Capture the cell that displays the provided text and extract its [X, Y] central coordinate. 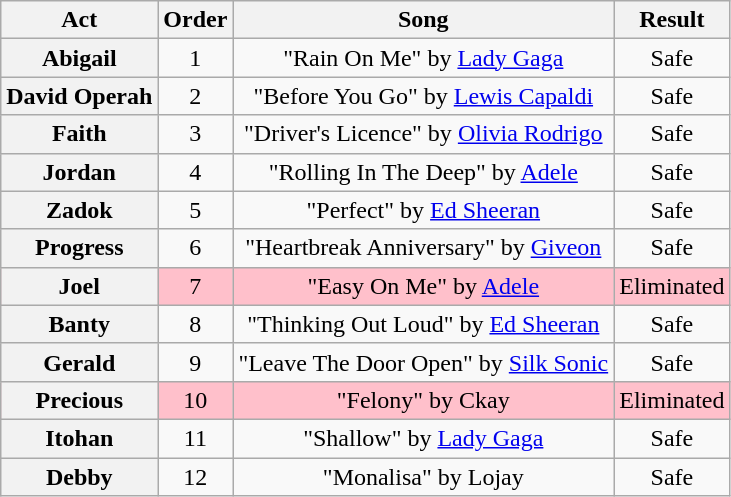
"Monalisa" by Lojay [424, 477]
Result [672, 20]
10 [196, 400]
9 [196, 362]
11 [196, 438]
Faith [80, 134]
4 [196, 172]
"Heartbreak Anniversary" by Giveon [424, 248]
5 [196, 210]
"Thinking Out Loud" by Ed Sheeran [424, 324]
2 [196, 96]
Act [80, 20]
Progress [80, 248]
Jordan [80, 172]
"Perfect" by Ed Sheeran [424, 210]
Joel [80, 286]
Abigail [80, 58]
3 [196, 134]
Precious [80, 400]
"Rain On Me" by Lady Gaga [424, 58]
Order [196, 20]
"Driver's Licence" by Olivia Rodrigo [424, 134]
8 [196, 324]
7 [196, 286]
6 [196, 248]
1 [196, 58]
Zadok [80, 210]
Gerald [80, 362]
"Shallow" by Lady Gaga [424, 438]
12 [196, 477]
"Easy On Me" by Adele [424, 286]
Itohan [80, 438]
David Operah [80, 96]
"Leave The Door Open" by Silk Sonic [424, 362]
Banty [80, 324]
"Rolling In The Deep" by Adele [424, 172]
"Felony" by Ckay [424, 400]
Song [424, 20]
"Before You Go" by Lewis Capaldi [424, 96]
Debby [80, 477]
